Return [X, Y] of the center of cell containing provided text 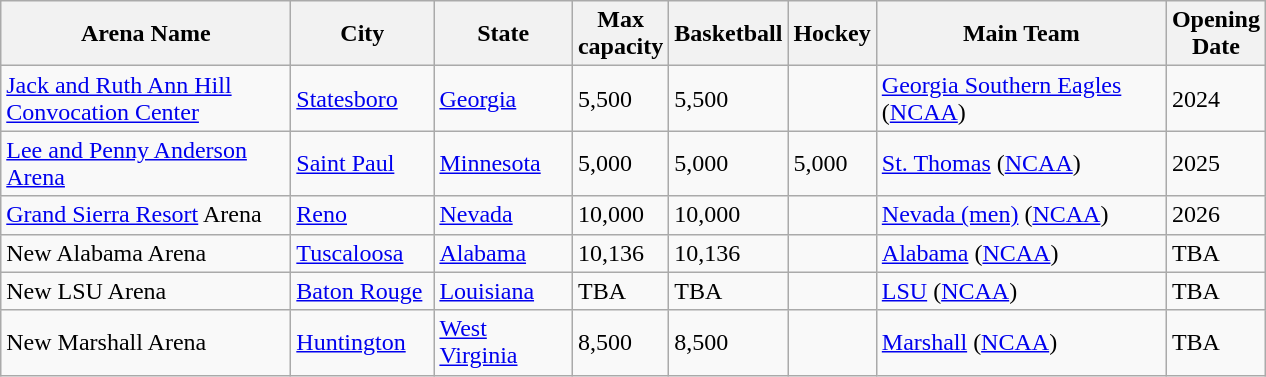
Minnesota [504, 164]
Marshall (NCAA) [1021, 342]
2025 [1216, 164]
City [362, 34]
Jack and Ruth Ann Hill Convocation Center [146, 98]
Alabama [504, 253]
2026 [1216, 215]
Main Team [1021, 34]
Tuscaloosa [362, 253]
2024 [1216, 98]
Max capacity [620, 34]
Grand Sierra Resort Arena [146, 215]
New LSU Arena [146, 291]
Saint Paul [362, 164]
Opening Date [1216, 34]
Baton Rouge [362, 291]
Alabama (NCAA) [1021, 253]
Hockey [832, 34]
Nevada [504, 215]
State [504, 34]
Georgia [504, 98]
Georgia Southern Eagles (NCAA) [1021, 98]
Basketball [728, 34]
LSU (NCAA) [1021, 291]
West Virginia [504, 342]
St. Thomas (NCAA) [1021, 164]
Arena Name [146, 34]
Huntington [362, 342]
New Marshall Arena [146, 342]
Nevada (men) (NCAA) [1021, 215]
Louisiana [504, 291]
Reno [362, 215]
New Alabama Arena [146, 253]
Statesboro [362, 98]
Lee and Penny Anderson Arena [146, 164]
